For the text-containing cell, return its midpoint in [x, y] coordinate format. 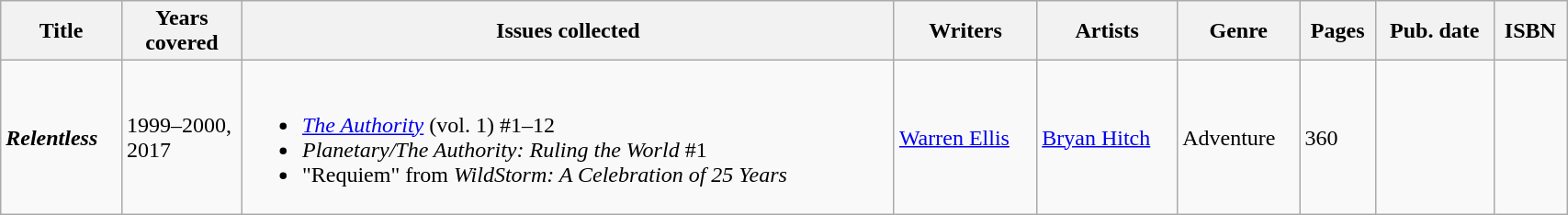
1999–2000, 2017 [182, 138]
ISBN [1530, 31]
Pages [1337, 31]
Relentless [62, 138]
Issues collected [568, 31]
Writers [964, 31]
Warren Ellis [964, 138]
The Authority (vol. 1) #1–12Planetary/The Authority: Ruling the World #1"Requiem" from WildStorm: A Celebration of 25 Years [568, 138]
Bryan Hitch [1108, 138]
Adventure [1238, 138]
Artists [1108, 31]
360 [1337, 138]
Pub. date [1435, 31]
Years covered [182, 31]
Genre [1238, 31]
Title [62, 31]
